Detect which cell encompasses the target text, then output its (x, y) center coordinate. 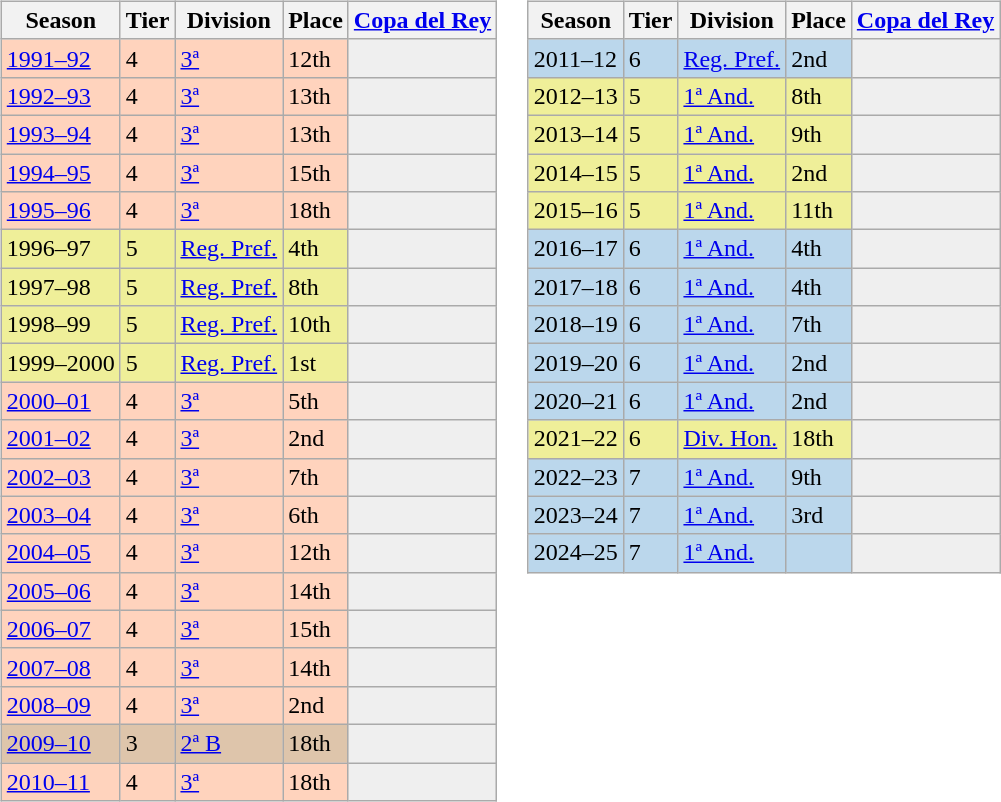
2016–17 (576, 249)
1st (316, 363)
2ª B (229, 743)
11th (819, 211)
6th (316, 515)
2015–16 (576, 211)
1996–97 (60, 249)
2017–18 (576, 287)
1995–96 (60, 211)
1994–95 (60, 173)
1998–99 (60, 325)
2003–04 (60, 515)
2010–11 (60, 781)
2022–23 (576, 477)
2008–09 (60, 705)
2019–20 (576, 363)
10th (316, 325)
2009–10 (60, 743)
1992–93 (60, 96)
3rd (819, 515)
1991–92 (60, 58)
1997–98 (60, 287)
2014–15 (576, 173)
2020–21 (576, 401)
2024–25 (576, 553)
2007–08 (60, 667)
2021–22 (576, 439)
2012–13 (576, 96)
2004–05 (60, 553)
2006–07 (60, 629)
2011–12 (576, 58)
Div. Hon. (732, 439)
2001–02 (60, 439)
2018–19 (576, 325)
2000–01 (60, 401)
3 (148, 743)
2023–24 (576, 515)
1999–2000 (60, 363)
1993–94 (60, 134)
2013–14 (576, 134)
2005–06 (60, 591)
5th (316, 401)
2002–03 (60, 477)
